Pinpoint the cell where the given text exists, returning its (x, y) midpoint coordinate. 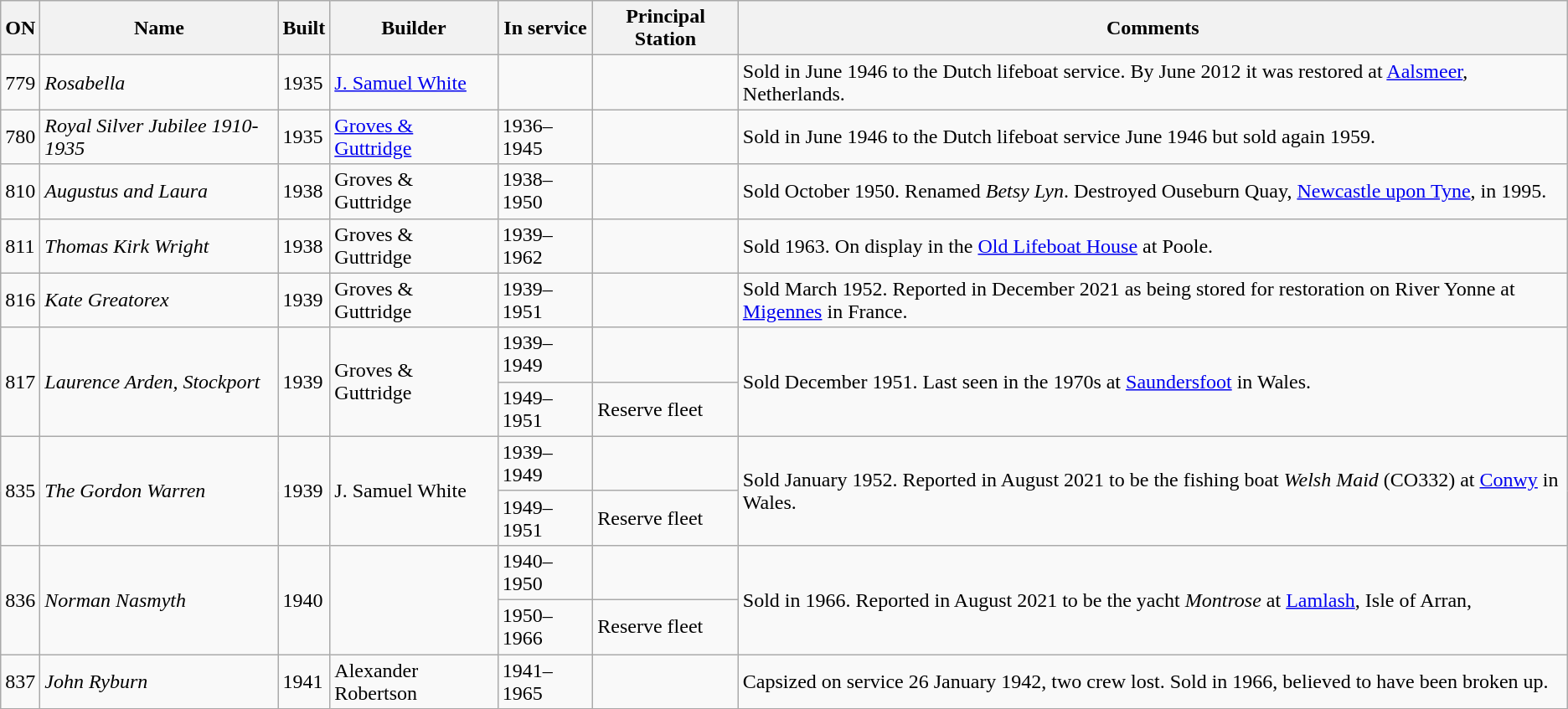
Sold October 1950. Renamed Betsy Lyn. Destroyed Ouseburn Quay, Newcastle upon Tyne, in 1995. (1153, 191)
Builder (414, 28)
Sold 1963. On display in the Old Lifeboat House at Poole. (1153, 246)
1941–1965 (545, 681)
Sold in June 1946 to the Dutch lifeboat service. By June 2012 it was restored at Aalsmeer, Netherlands. (1153, 82)
780 (20, 137)
1941 (304, 681)
Norman Nasmyth (159, 599)
Built (304, 28)
1940–1950 (545, 573)
John Ryburn (159, 681)
In service (545, 28)
1939–1962 (545, 246)
Rosabella (159, 82)
1950–1966 (545, 626)
Principal Station (666, 28)
817 (20, 382)
Comments (1153, 28)
835 (20, 491)
The Gordon Warren (159, 491)
837 (20, 681)
779 (20, 82)
Kate Greatorex (159, 300)
836 (20, 599)
Sold in 1966. Reported in August 2021 to be the yacht Montrose at Lamlash, Isle of Arran, (1153, 599)
Royal Silver Jubilee 1910-1935 (159, 137)
Name (159, 28)
Capsized on service 26 January 1942, two crew lost. Sold in 1966, believed to have been broken up. (1153, 681)
Sold January 1952. Reported in August 2021 to be the fishing boat Welsh Maid (CO332) at Conwy in Wales. (1153, 491)
1936–1945 (545, 137)
1938–1950 (545, 191)
Thomas Kirk Wright (159, 246)
Augustus and Laura (159, 191)
Laurence Arden, Stockport (159, 382)
810 (20, 191)
1939–1951 (545, 300)
Sold in June 1946 to the Dutch lifeboat service June 1946 but sold again 1959. (1153, 137)
Sold March 1952. Reported in December 2021 as being stored for restoration on River Yonne at Migennes in France. (1153, 300)
Alexander Robertson (414, 681)
ON (20, 28)
1940 (304, 599)
811 (20, 246)
816 (20, 300)
Sold December 1951. Last seen in the 1970s at Saundersfoot in Wales. (1153, 382)
